Find where the given text appears and provide that cell's center as (X, Y) coordinate. 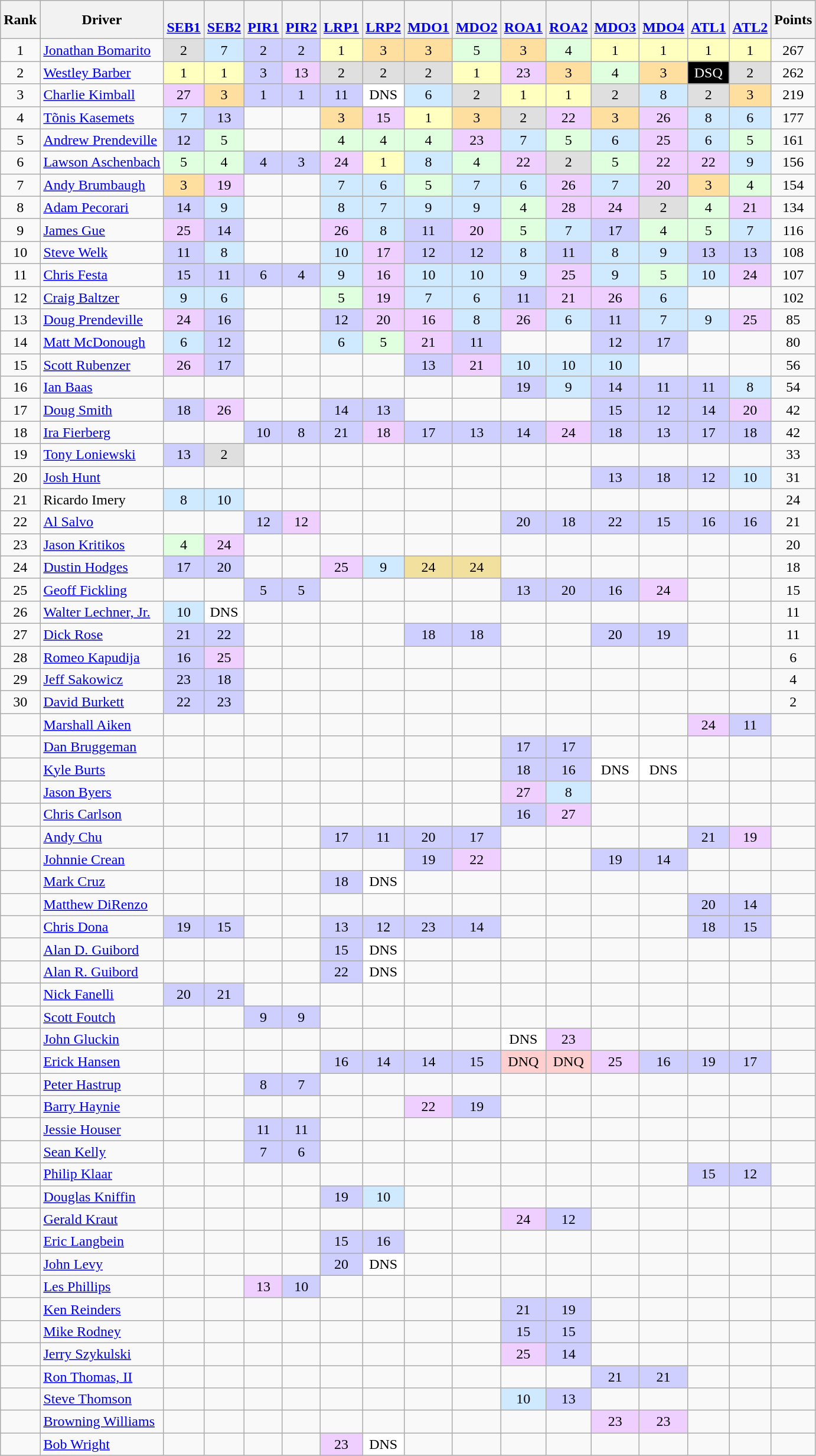
Peter Hastrup (102, 1084)
LRP1 (341, 20)
154 (794, 185)
MDO4 (664, 20)
30 (20, 702)
161 (794, 140)
Philip Klaar (102, 1174)
267 (794, 50)
Points (794, 20)
Andy Brumbaugh (102, 185)
Bob Wright (102, 1444)
Les Phillips (102, 1286)
Kyle Burts (102, 770)
108 (794, 252)
Jeff Sakowicz (102, 680)
Marshall Aiken (102, 725)
Mark Cruz (102, 882)
Rank (20, 20)
177 (794, 118)
107 (794, 275)
Jessie Houser (102, 1129)
SEB1 (184, 20)
Steve Thomson (102, 1399)
Andrew Prendeville (102, 140)
Eric Langbein (102, 1242)
Barry Haynie (102, 1107)
Browning Williams (102, 1422)
Alan R. Guibord (102, 972)
219 (794, 95)
Nick Fanelli (102, 994)
SEB2 (224, 20)
29 (20, 680)
Jerry Szykulski (102, 1354)
134 (794, 207)
PIR1 (263, 20)
MDO1 (429, 20)
Douglas Kniffin (102, 1197)
Gerald Kraut (102, 1219)
Lawson Aschenbach (102, 162)
MDO2 (476, 20)
Walter Lechner, Jr. (102, 612)
56 (794, 365)
Driver (102, 20)
Chris Dona (102, 927)
Steve Welk (102, 252)
ROA1 (523, 20)
Ricardo Imery (102, 500)
262 (794, 73)
33 (794, 455)
Jonathan Bomarito (102, 50)
Tony Loniewski (102, 455)
Romeo Kapudija (102, 657)
Westley Barber (102, 73)
Dan Bruggeman (102, 747)
Matthew DiRenzo (102, 904)
Ian Baas (102, 387)
Scott Rubenzer (102, 365)
Doug Smith (102, 410)
102 (794, 297)
80 (794, 343)
PIR2 (301, 20)
Ira Fierberg (102, 432)
Johnnie Crean (102, 859)
David Burkett (102, 702)
Alan D. Guibord (102, 949)
85 (794, 320)
Ken Reinders (102, 1309)
Matt McDonough (102, 343)
Andy Chu (102, 837)
116 (794, 230)
Adam Pecorari (102, 207)
Sean Kelly (102, 1152)
Craig Baltzer (102, 297)
Geoff Fickling (102, 589)
Al Salvo (102, 522)
Jason Byers (102, 792)
MDO3 (615, 20)
54 (794, 387)
Scott Foutch (102, 1017)
LRP2 (384, 20)
DSQ (709, 73)
Josh Hunt (102, 477)
Dick Rose (102, 634)
Chris Carlson (102, 815)
James Gue (102, 230)
John Gluckin (102, 1040)
ATL1 (709, 20)
Jason Kritikos (102, 545)
31 (794, 477)
Tõnis Kasemets (102, 118)
ROA2 (569, 20)
John Levy (102, 1264)
Erick Hansen (102, 1062)
ATL2 (750, 20)
Mike Rodney (102, 1331)
Doug Prendeville (102, 320)
Charlie Kimball (102, 95)
Ron Thomas, II (102, 1377)
156 (794, 162)
Dustin Hodges (102, 567)
Chris Festa (102, 275)
